Identify which cell holds the provided text, then report its (x, y) central coordinate. 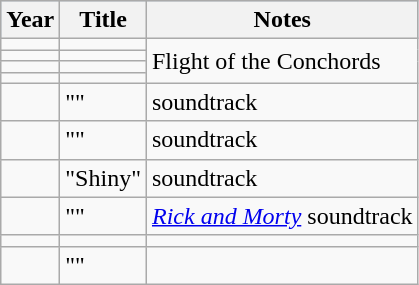
Notes (282, 20)
Flight of the Conchords (282, 61)
Year (30, 20)
"Shiny" (104, 178)
Title (104, 20)
Rick and Morty soundtrack (282, 216)
